Extract the (x, y) coordinate from the center of the cell holding the provided text.  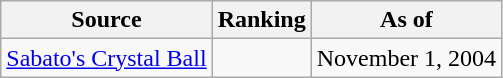
Source (106, 20)
Ranking (262, 20)
November 1, 2004 (406, 58)
As of (406, 20)
Sabato's Crystal Ball (106, 58)
